Capture the cell that displays the provided text and extract its (x, y) central coordinate. 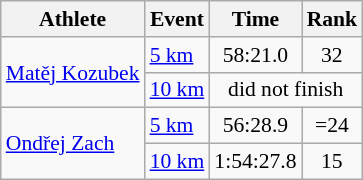
Athlete (73, 19)
did not finish (286, 90)
Matěj Kozubek (73, 72)
58:21.0 (255, 55)
Event (178, 19)
Rank (332, 19)
=24 (332, 126)
15 (332, 162)
56:28.9 (255, 126)
Time (255, 19)
1:54:27.8 (255, 162)
Ondřej Zach (73, 144)
32 (332, 55)
